Determine the [X, Y] coordinate at the center of the cell enclosing the given text.  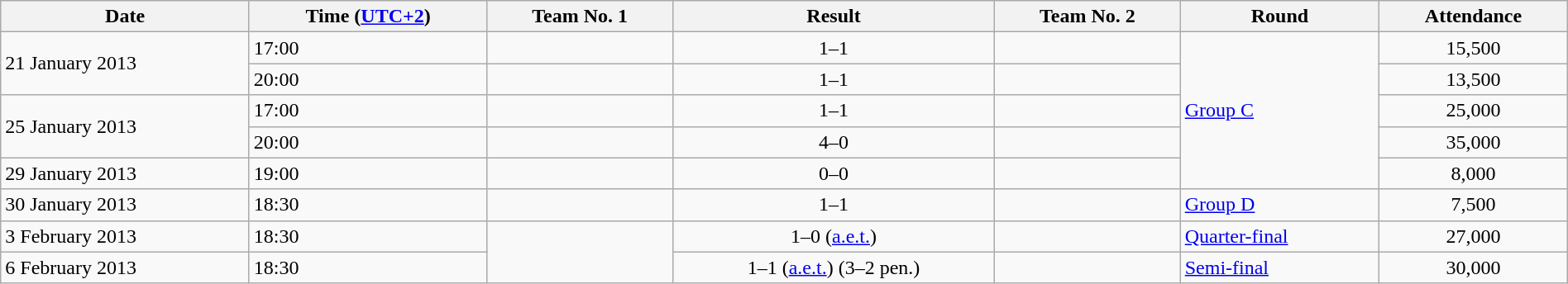
30,000 [1474, 267]
1–0 (a.e.t.) [834, 236]
13,500 [1474, 79]
Result [834, 17]
19:00 [367, 173]
29 January 2013 [126, 173]
Date [126, 17]
0–0 [834, 173]
Semi-final [1280, 267]
25 January 2013 [126, 126]
8,000 [1474, 173]
1–1 (a.e.t.) (3–2 pen.) [834, 267]
Quarter-final [1280, 236]
21 January 2013 [126, 64]
25,000 [1474, 111]
Group D [1280, 205]
Attendance [1474, 17]
6 February 2013 [126, 267]
35,000 [1474, 142]
Team No. 2 [1088, 17]
3 February 2013 [126, 236]
7,500 [1474, 205]
Time (UTC+2) [367, 17]
30 January 2013 [126, 205]
Round [1280, 17]
27,000 [1474, 236]
Group C [1280, 111]
15,500 [1474, 48]
Team No. 1 [581, 17]
4–0 [834, 142]
